Extract the [x, y] coordinate from the center of the cell holding the provided text.  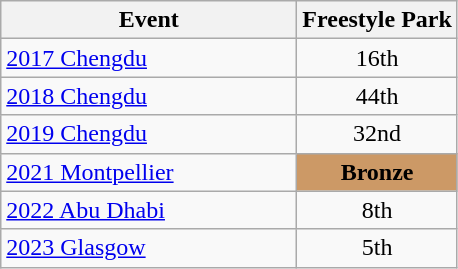
Freestyle Park [378, 20]
2019 Chengdu [149, 134]
2021 Montpellier [149, 172]
2023 Glasgow [149, 248]
Bronze [378, 172]
44th [378, 96]
2017 Chengdu [149, 58]
32nd [378, 134]
5th [378, 248]
16th [378, 58]
2022 Abu Dhabi [149, 210]
2018 Chengdu [149, 96]
Event [149, 20]
8th [378, 210]
